Search for the cell housing the specified text and yield its (X, Y) center coordinate. 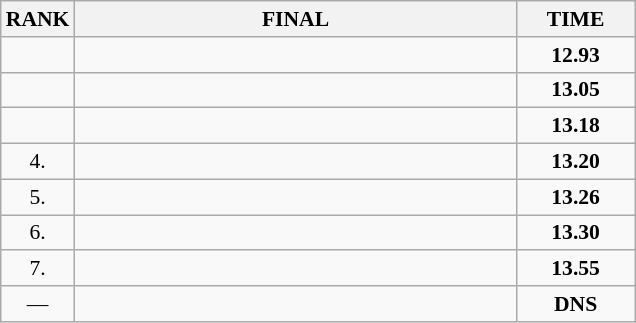
13.20 (576, 162)
13.26 (576, 197)
7. (38, 269)
RANK (38, 19)
13.05 (576, 90)
6. (38, 233)
13.18 (576, 126)
5. (38, 197)
DNS (576, 304)
— (38, 304)
TIME (576, 19)
13.55 (576, 269)
4. (38, 162)
FINAL (295, 19)
12.93 (576, 55)
13.30 (576, 233)
